Output the [X, Y] coordinate of the center of the cell containing the given text.  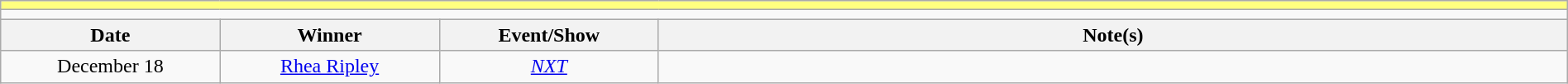
Note(s) [1113, 35]
December 18 [111, 67]
Event/Show [549, 35]
Date [111, 35]
Winner [329, 35]
NXT [549, 67]
Rhea Ripley [329, 67]
